Extract the [x, y] coordinate from the center of the cell holding the provided text.  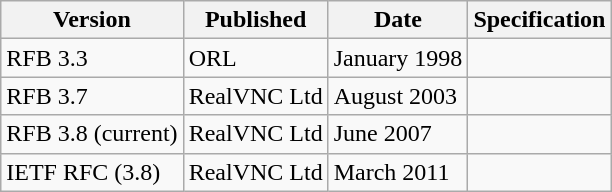
IETF RFC (3.8) [92, 172]
ORL [256, 58]
Specification [540, 20]
June 2007 [398, 134]
Published [256, 20]
Version [92, 20]
RFB 3.3 [92, 58]
January 1998 [398, 58]
RFB 3.7 [92, 96]
Date [398, 20]
March 2011 [398, 172]
RFB 3.8 (current) [92, 134]
August 2003 [398, 96]
